Pinpoint the cell where the given text exists, returning its (x, y) midpoint coordinate. 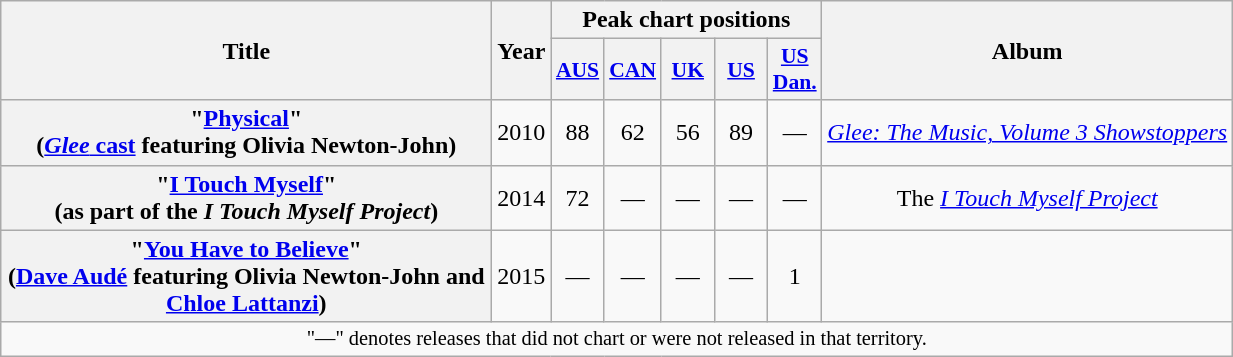
Title (246, 50)
56 (688, 132)
2015 (522, 276)
2014 (522, 198)
AUS (578, 70)
2010 (522, 132)
88 (578, 132)
US (740, 70)
"I Touch Myself" (as part of the I Touch Myself Project) (246, 198)
"—" denotes releases that did not chart or were not released in that territory. (617, 339)
1 (795, 276)
72 (578, 198)
Year (522, 50)
Peak chart positions (686, 20)
"Physical"(Glee cast featuring Olivia Newton-John) (246, 132)
CAN (632, 70)
62 (632, 132)
The I Touch Myself Project (1028, 198)
UK (688, 70)
USDan. (795, 70)
Album (1028, 50)
Glee: The Music, Volume 3 Showstoppers (1028, 132)
"You Have to Believe"(Dave Audé featuring Olivia Newton-John and Chloe Lattanzi) (246, 276)
89 (740, 132)
